Identify which cell holds the provided text, then report its (X, Y) central coordinate. 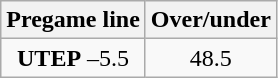
Pregame line (74, 20)
Over/under (210, 20)
48.5 (210, 58)
UTEP –5.5 (74, 58)
